Scan for the cell matching the given text and deliver its [X, Y] coordinate at center. 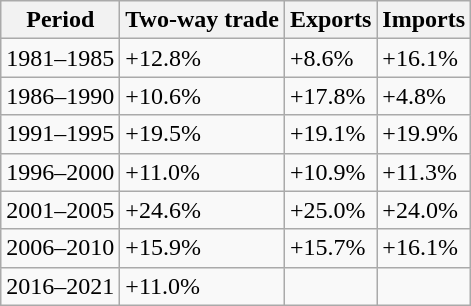
+19.9% [424, 134]
Imports [424, 20]
+12.8% [202, 58]
Two-way trade [202, 20]
Exports [330, 20]
+19.1% [330, 134]
+24.6% [202, 210]
Period [60, 20]
+25.0% [330, 210]
1991–1995 [60, 134]
+8.6% [330, 58]
+24.0% [424, 210]
1981–1985 [60, 58]
1986–1990 [60, 96]
+4.8% [424, 96]
2006–2010 [60, 248]
2001–2005 [60, 210]
+10.6% [202, 96]
+10.9% [330, 172]
+17.8% [330, 96]
1996–2000 [60, 172]
2016–2021 [60, 286]
+11.3% [424, 172]
+15.9% [202, 248]
+15.7% [330, 248]
+19.5% [202, 134]
